Return [x, y] of the center of cell containing provided text 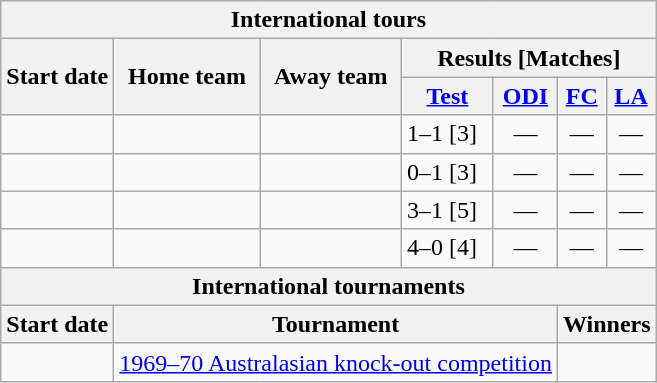
Away team [330, 77]
International tours [328, 20]
LA [631, 96]
FC [582, 96]
Test [447, 96]
Home team [187, 77]
ODI [525, 96]
Tournament [336, 324]
1–1 [3] [447, 134]
International tournaments [328, 286]
0–1 [3] [447, 172]
3–1 [5] [447, 210]
Winners [606, 324]
Results [Matches] [528, 58]
4–0 [4] [447, 248]
1969–70 Australasian knock-out competition [336, 362]
